Return (X, Y) of the center of cell containing provided text 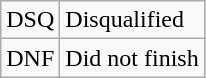
Did not finish (132, 58)
DNF (30, 58)
DSQ (30, 20)
Disqualified (132, 20)
